Extract the (x, y) coordinate from the center of the cell holding the provided text.  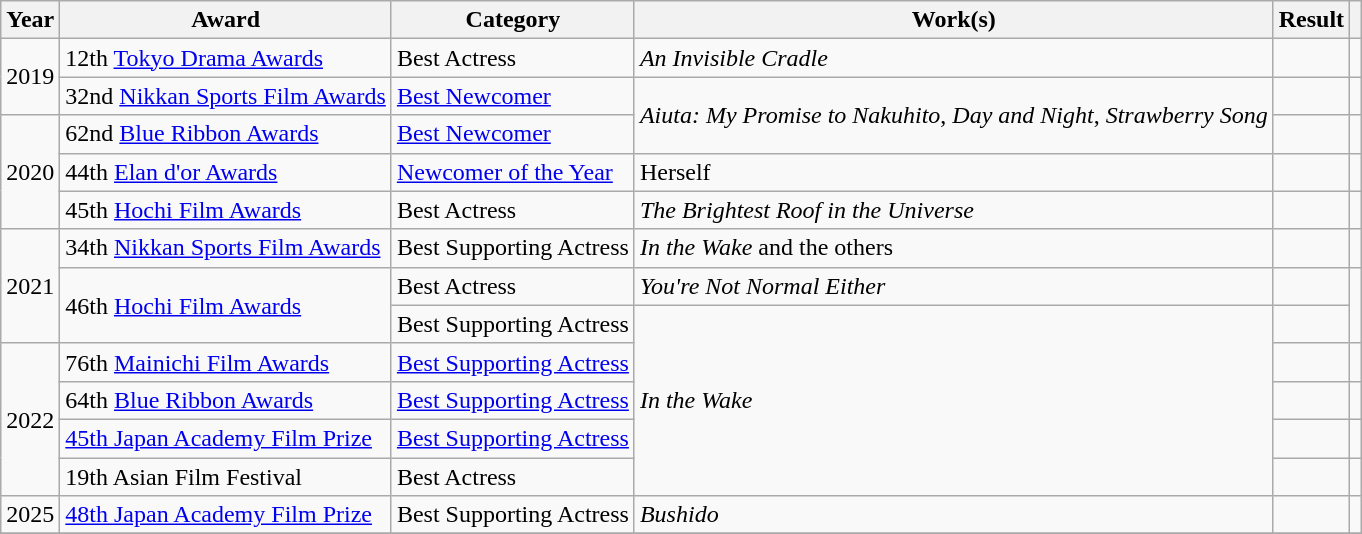
Aiuta: My Promise to Nakuhito, Day and Night, Strawberry Song (954, 115)
62nd Blue Ribbon Awards (226, 134)
2022 (30, 419)
64th Blue Ribbon Awards (226, 400)
In the Wake and the others (954, 248)
You're Not Normal Either (954, 286)
46th Hochi Film Awards (226, 305)
The Brightest Roof in the Universe (954, 210)
Herself (954, 172)
12th Tokyo Drama Awards (226, 58)
2025 (30, 515)
Newcomer of the Year (512, 172)
44th Elan d'or Awards (226, 172)
45th Japan Academy Film Prize (226, 438)
45th Hochi Film Awards (226, 210)
76th Mainichi Film Awards (226, 362)
In the Wake (954, 400)
2020 (30, 172)
Award (226, 20)
Result (1311, 20)
34th Nikkan Sports Film Awards (226, 248)
19th Asian Film Festival (226, 477)
Bushido (954, 515)
32nd Nikkan Sports Film Awards (226, 96)
Year (30, 20)
2019 (30, 77)
An Invisible Cradle (954, 58)
Work(s) (954, 20)
Category (512, 20)
2021 (30, 286)
48th Japan Academy Film Prize (226, 515)
